Provide the (X, Y) coordinate of the cell's center where the given text is located.  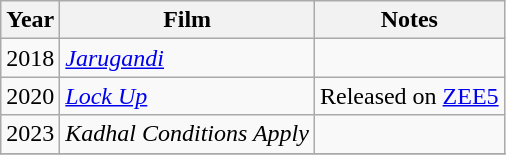
2020 (30, 96)
Released on ZEE5 (409, 96)
Year (30, 20)
Lock Up (188, 96)
Notes (409, 20)
2023 (30, 134)
Film (188, 20)
Kadhal Conditions Apply (188, 134)
Jarugandi (188, 58)
2018 (30, 58)
